Capture the cell that displays the provided text and extract its [x, y] central coordinate. 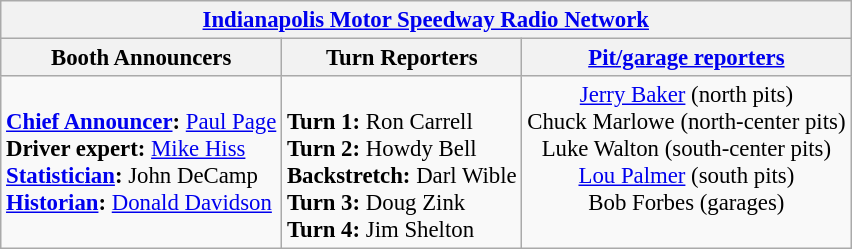
Indianapolis Motor Speedway Radio Network [426, 20]
Turn 1: Ron Carrell Turn 2: Howdy Bell Backstretch: Darl Wible Turn 3: Doug Zink Turn 4: Jim Shelton [402, 162]
Turn Reporters [402, 58]
Jerry Baker (north pits)Chuck Marlowe (north-center pits)Luke Walton (south-center pits)Lou Palmer (south pits)Bob Forbes (garages) [686, 162]
Pit/garage reporters [686, 58]
Chief Announcer: Paul Page Driver expert: Mike Hiss Statistician: John DeCamp Historian: Donald Davidson [142, 162]
Booth Announcers [142, 58]
